Scan for the cell matching the given text and deliver its (x, y) coordinate at center. 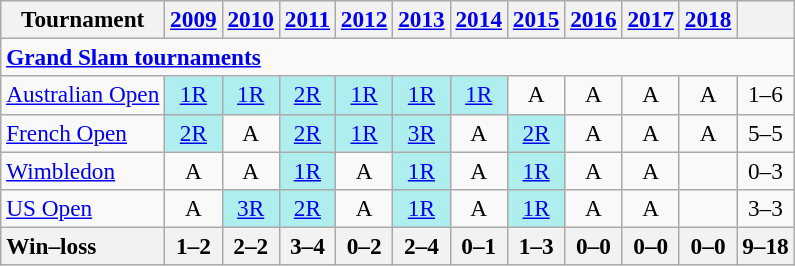
3–3 (766, 208)
2017 (650, 19)
1–6 (766, 95)
3–4 (307, 246)
0–3 (766, 170)
0–1 (478, 246)
0–2 (364, 246)
Win–loss (83, 246)
2010 (250, 19)
2009 (194, 19)
2013 (422, 19)
2–2 (250, 246)
Tournament (83, 19)
French Open (83, 133)
2–4 (422, 246)
Australian Open (83, 95)
2016 (594, 19)
2012 (364, 19)
2011 (307, 19)
5–5 (766, 133)
Grand Slam tournaments (398, 57)
1–3 (536, 246)
2018 (708, 19)
US Open (83, 208)
9–18 (766, 246)
Wimbledon (83, 170)
2014 (478, 19)
1–2 (194, 246)
2015 (536, 19)
